Return [x, y] of the center of cell containing provided text 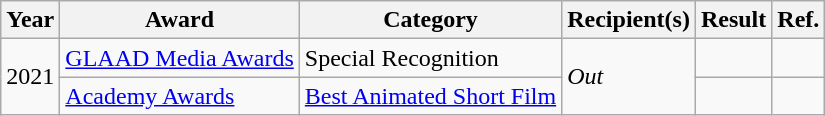
Academy Awards [180, 96]
Ref. [798, 20]
Recipient(s) [629, 20]
Special Recognition [430, 58]
Award [180, 20]
Category [430, 20]
2021 [30, 77]
Best Animated Short Film [430, 96]
Out [629, 77]
Year [30, 20]
Result [733, 20]
GLAAD Media Awards [180, 58]
